Capture the cell that displays the provided text and extract its [x, y] central coordinate. 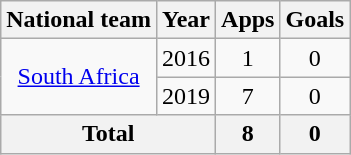
Total [108, 134]
7 [248, 96]
Year [186, 20]
2019 [186, 96]
National team [79, 20]
1 [248, 58]
Apps [248, 20]
South Africa [79, 77]
Goals [315, 20]
8 [248, 134]
2016 [186, 58]
